Detect which cell encompasses the target text, then output its [x, y] center coordinate. 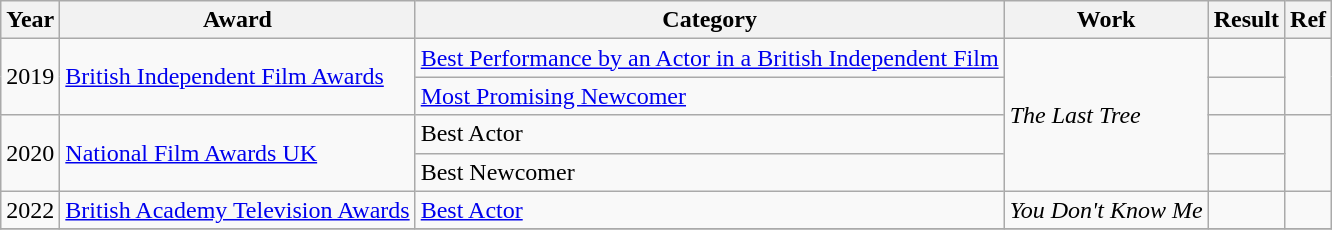
Best Newcomer [710, 172]
British Academy Television Awards [238, 210]
Best Performance by an Actor in a British Independent Film [710, 58]
2022 [30, 210]
The Last Tree [1106, 115]
Ref [1308, 20]
Result [1246, 20]
Work [1106, 20]
Most Promising Newcomer [710, 96]
Year [30, 20]
British Independent Film Awards [238, 77]
2020 [30, 153]
Award [238, 20]
Category [710, 20]
2019 [30, 77]
National Film Awards UK [238, 153]
You Don't Know Me [1106, 210]
